Determine the (X, Y) coordinate at the center of the cell enclosing the given text.  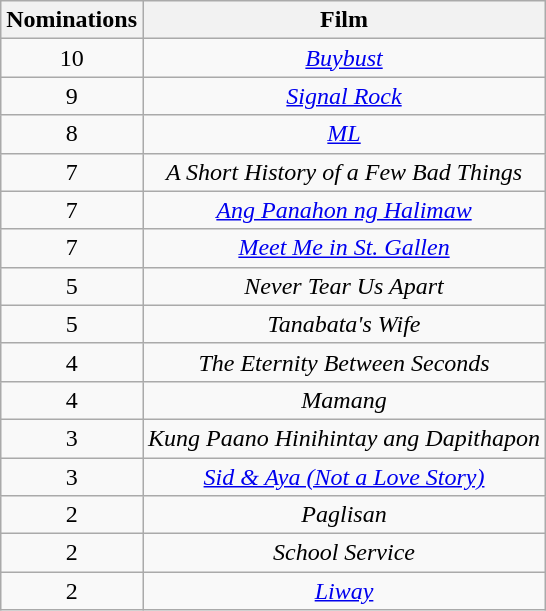
Kung Paano Hinihintay ang Dapithapon (344, 438)
Mamang (344, 400)
Buybust (344, 58)
Tanabata's Wife (344, 324)
Meet Me in St. Gallen (344, 248)
Never Tear Us Apart (344, 286)
Ang Panahon ng Halimaw (344, 210)
School Service (344, 553)
8 (72, 134)
Signal Rock (344, 96)
9 (72, 96)
The Eternity Between Seconds (344, 362)
A Short History of a Few Bad Things (344, 172)
ML (344, 134)
10 (72, 58)
Sid & Aya (Not a Love Story) (344, 477)
Paglisan (344, 515)
Film (344, 20)
Liway (344, 591)
Nominations (72, 20)
